Find where the given text appears and provide that cell's center as [X, Y] coordinate. 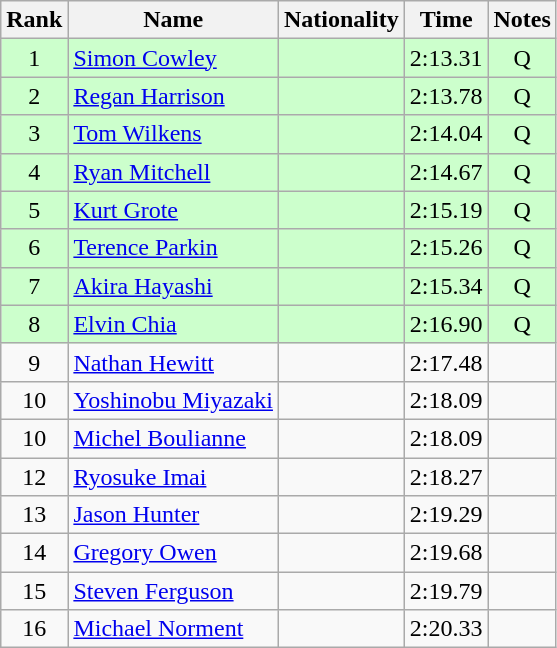
5 [34, 210]
2:15.34 [446, 286]
Nationality [341, 20]
Elvin Chia [174, 324]
Jason Hunter [174, 515]
2 [34, 96]
2:13.31 [446, 58]
14 [34, 553]
Ryan Mitchell [174, 172]
Simon Cowley [174, 58]
Regan Harrison [174, 96]
Michel Boulianne [174, 438]
Tom Wilkens [174, 134]
1 [34, 58]
2:19.29 [446, 515]
Yoshinobu Miyazaki [174, 400]
12 [34, 477]
2:20.33 [446, 629]
3 [34, 134]
Nathan Hewitt [174, 362]
Rank [34, 20]
2:17.48 [446, 362]
Notes [522, 20]
6 [34, 248]
Gregory Owen [174, 553]
Michael Norment [174, 629]
4 [34, 172]
2:18.27 [446, 477]
2:13.78 [446, 96]
Time [446, 20]
2:15.26 [446, 248]
Steven Ferguson [174, 591]
15 [34, 591]
2:19.79 [446, 591]
2:15.19 [446, 210]
7 [34, 286]
2:19.68 [446, 553]
13 [34, 515]
8 [34, 324]
Akira Hayashi [174, 286]
Name [174, 20]
9 [34, 362]
2:16.90 [446, 324]
Terence Parkin [174, 248]
Ryosuke Imai [174, 477]
16 [34, 629]
2:14.67 [446, 172]
2:14.04 [446, 134]
Kurt Grote [174, 210]
